Scan for the cell matching the given text and deliver its [x, y] coordinate at center. 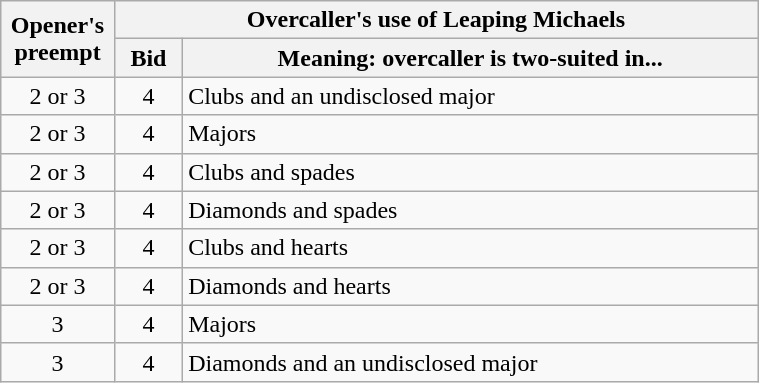
Bid [148, 58]
Diamonds and hearts [470, 286]
Clubs and spades [470, 172]
Clubs and hearts [470, 248]
Opener'spreempt [58, 39]
Diamonds and an undisclosed major [470, 362]
Meaning: overcaller is two-suited in... [470, 58]
Clubs and an undisclosed major [470, 96]
Diamonds and spades [470, 210]
Overcaller's use of Leaping Michaels [436, 20]
